Detect which cell encompasses the target text, then output its (X, Y) center coordinate. 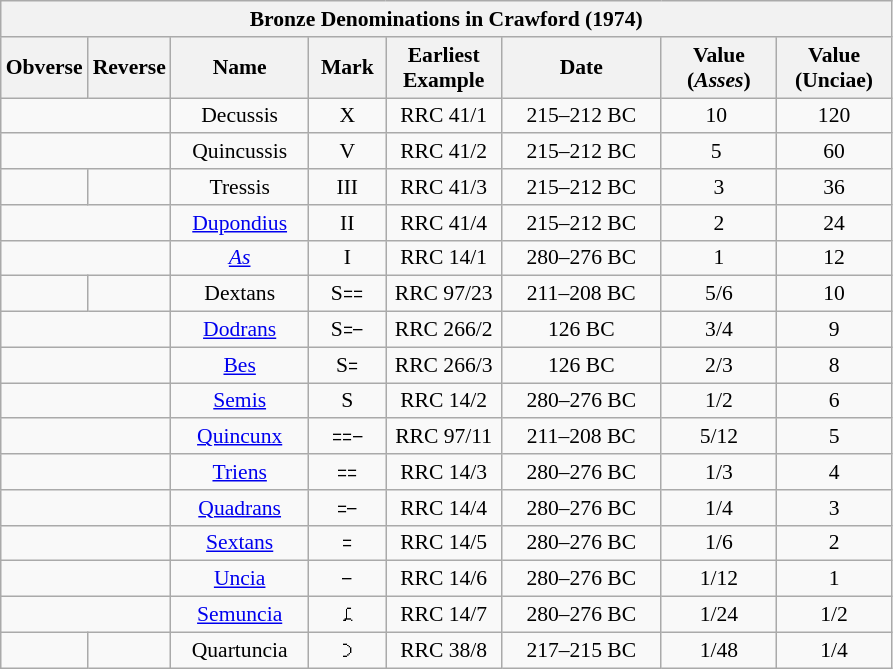
5/12 (718, 437)
RRC 14/7 (444, 615)
RRC 41/3 (444, 187)
Date (581, 68)
1/3 (718, 472)
60 (834, 152)
5/6 (718, 294)
RRC 97/11 (444, 437)
Name (240, 68)
24 (834, 223)
RRC 14/1 (444, 258)
RRC 38/8 (444, 650)
Semis (240, 401)
Uncia (240, 579)
1/24 (718, 615)
Obverse (44, 68)
𐆐𐆐 (347, 472)
III (347, 187)
Quartuncia (240, 650)
S𐆐𐆑 (347, 330)
1/6 (718, 543)
Value (Asses) (718, 68)
I (347, 258)
𐆐𐆐𐆑 (347, 437)
Dodrans (240, 330)
RRC 41/1 (444, 116)
𐆒 (347, 615)
120 (834, 116)
Quincussis (240, 152)
S𐆐 (347, 365)
9 (834, 330)
RRC 14/6 (444, 579)
RRC 41/2 (444, 152)
X (347, 116)
Triens (240, 472)
Value (Unciae) (834, 68)
2/3 (718, 365)
RRC 266/3 (444, 365)
As (240, 258)
RRC 41/4 (444, 223)
Dupondius (240, 223)
Bes (240, 365)
Decussis (240, 116)
4 (834, 472)
𐅀 (347, 650)
𐆑 (347, 579)
S𐆐𐆐 (347, 294)
RRC 97/23 (444, 294)
Quincunx (240, 437)
V (347, 152)
RRC 14/3 (444, 472)
Bronze Denominations in Crawford (1974) (446, 19)
Dextans (240, 294)
Mark (347, 68)
RRC 14/5 (444, 543)
36 (834, 187)
Reverse (130, 68)
RRC 14/4 (444, 508)
1/12 (718, 579)
RRC 14/2 (444, 401)
Tressis (240, 187)
𐆐 (347, 543)
12 (834, 258)
II (347, 223)
𐆐𐆑 (347, 508)
RRC 266/2 (444, 330)
Earliest Example (444, 68)
Sextans (240, 543)
8 (834, 365)
1/48 (718, 650)
S (347, 401)
3/4 (718, 330)
Semuncia (240, 615)
217–215 BC (581, 650)
6 (834, 401)
Quadrans (240, 508)
